Return the (x, y) coordinate for the center point of the cell that contains the specified text.  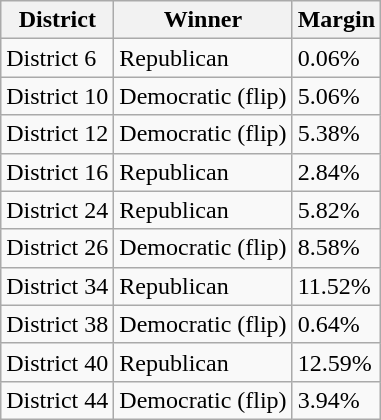
12.59% (336, 362)
District 10 (58, 96)
0.06% (336, 58)
District 6 (58, 58)
Margin (336, 20)
5.82% (336, 210)
District 12 (58, 134)
0.64% (336, 324)
Winner (203, 20)
District 34 (58, 286)
District (58, 20)
2.84% (336, 172)
5.06% (336, 96)
District 38 (58, 324)
District 16 (58, 172)
District 24 (58, 210)
5.38% (336, 134)
District 40 (58, 362)
3.94% (336, 400)
District 44 (58, 400)
District 26 (58, 248)
11.52% (336, 286)
8.58% (336, 248)
